Pinpoint the cell where the given text exists, returning its [X, Y] midpoint coordinate. 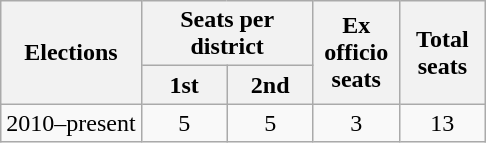
2010–present [71, 123]
3 [356, 123]
Ex officio seats [356, 52]
1st [184, 85]
Seats per district [227, 34]
13 [442, 123]
Elections [71, 52]
2nd [270, 85]
Total seats [442, 52]
